Extract the [X, Y] coordinate from the center of the cell holding the provided text.  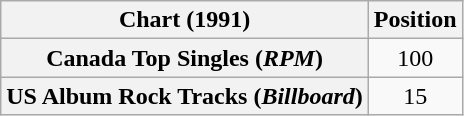
Position [415, 20]
100 [415, 58]
15 [415, 96]
US Album Rock Tracks (Billboard) [185, 96]
Chart (1991) [185, 20]
Canada Top Singles (RPM) [185, 58]
